Locate the cell with the specified text and output its [X, Y] center coordinate. 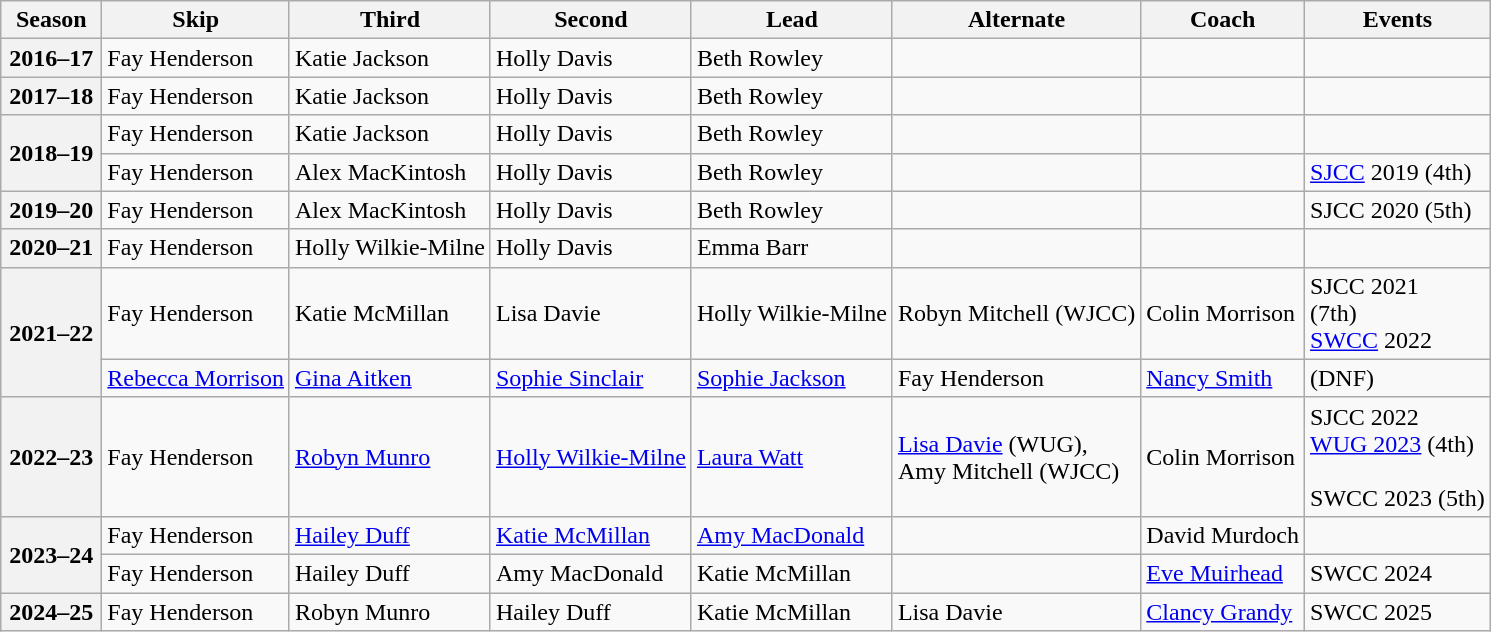
Skip [196, 20]
Season [52, 20]
SJCC 2020 (5th) [1398, 210]
SWCC 2024 [1398, 573]
2022–23 [52, 456]
David Murdoch [1223, 535]
Nancy Smith [1223, 378]
2019–20 [52, 210]
Eve Muirhead [1223, 573]
2021–22 [52, 332]
Second [590, 20]
SJCC 2021 (7th)SWCC 2022 [1398, 313]
Rebecca Morrison [196, 378]
Third [390, 20]
2017–18 [52, 96]
Alternate [1016, 20]
SJCC 2019 (4th) [1398, 172]
(DNF) [1398, 378]
2023–24 [52, 554]
Robyn Mitchell (WJCC) [1016, 313]
Coach [1223, 20]
Laura Watt [792, 456]
Sophie Sinclair [590, 378]
Gina Aitken [390, 378]
2020–21 [52, 248]
Lead [792, 20]
SWCC 2025 [1398, 611]
2016–17 [52, 58]
Events [1398, 20]
Emma Barr [792, 248]
2024–25 [52, 611]
2018–19 [52, 153]
Clancy Grandy [1223, 611]
SJCC 2022 WUG 2023 (4th) SWCC 2023 (5th) [1398, 456]
Lisa Davie (WUG),Amy Mitchell (WJCC) [1016, 456]
Sophie Jackson [792, 378]
